Detect which cell encompasses the target text, then output its [X, Y] center coordinate. 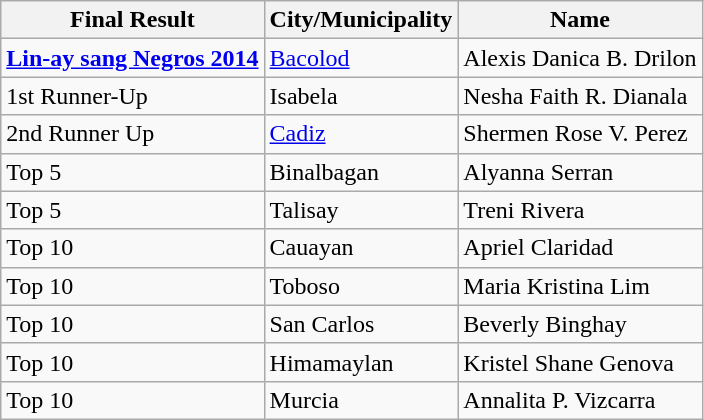
Binalbagan [361, 172]
San Carlos [361, 324]
Kristel Shane Genova [580, 362]
Talisay [361, 210]
Treni Rivera [580, 210]
Final Result [132, 20]
City/Municipality [361, 20]
Cauayan [361, 248]
1st Runner-Up [132, 96]
Murcia [361, 400]
Cadiz [361, 134]
Maria Kristina Lim [580, 286]
Name [580, 20]
Annalita P. Vizcarra [580, 400]
Bacolod [361, 58]
Nesha Faith R. Dianala [580, 96]
Toboso [361, 286]
Lin-ay sang Negros 2014 [132, 58]
2nd Runner Up [132, 134]
Beverly Binghay [580, 324]
Himamaylan [361, 362]
Isabela [361, 96]
Alexis Danica B. Drilon [580, 58]
Alyanna Serran [580, 172]
Shermen Rose V. Perez [580, 134]
Apriel Claridad [580, 248]
